Find where the given text appears and provide that cell's center as [X, Y] coordinate. 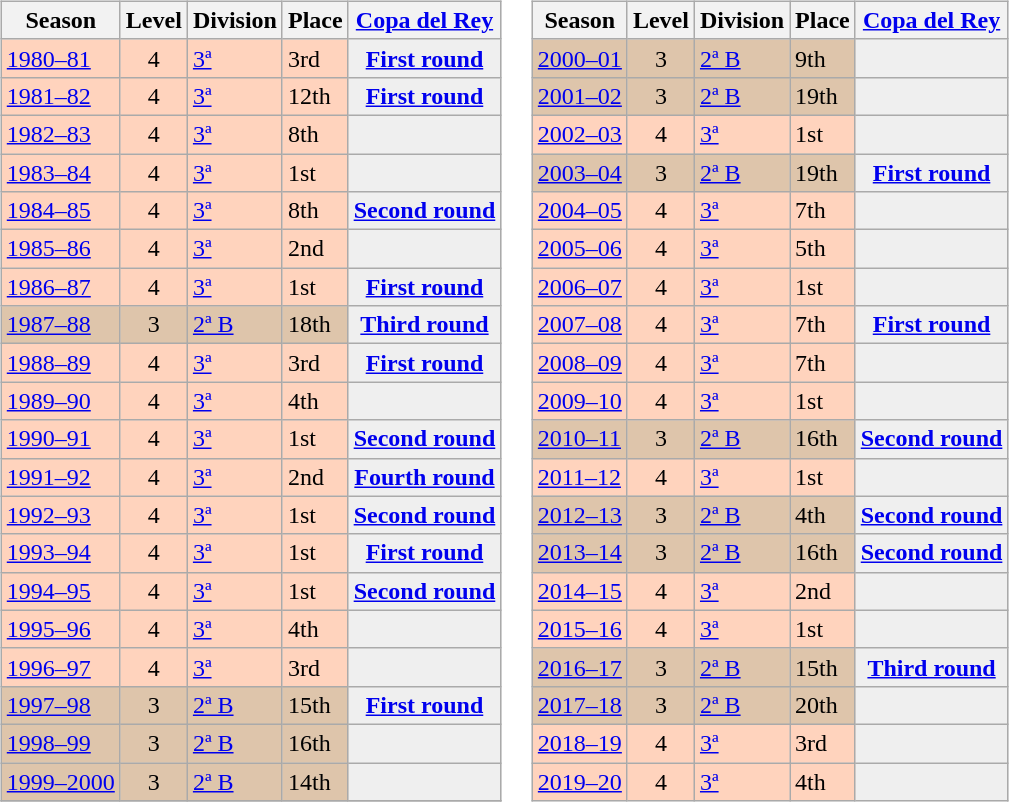
1993–94 [60, 553]
2015–16 [580, 629]
1988–89 [60, 363]
1991–92 [60, 477]
1994–95 [60, 591]
2011–12 [580, 477]
5th [823, 249]
2016–17 [580, 667]
1992–93 [60, 515]
1982–83 [60, 134]
1995–96 [60, 629]
1998–99 [60, 743]
14th [315, 781]
1996–97 [60, 667]
9th [823, 58]
2012–13 [580, 515]
2003–04 [580, 173]
2014–15 [580, 591]
1986–87 [60, 287]
1981–82 [60, 96]
2019–20 [580, 781]
20th [823, 705]
2013–14 [580, 553]
2000–01 [580, 58]
1990–91 [60, 439]
2010–11 [580, 439]
2005–06 [580, 249]
1983–84 [60, 173]
1987–88 [60, 325]
1980–81 [60, 58]
2002–03 [580, 134]
2006–07 [580, 287]
18th [315, 325]
1984–85 [60, 211]
1999–2000 [60, 781]
12th [315, 96]
1989–90 [60, 401]
1985–86 [60, 249]
2018–19 [580, 743]
2017–18 [580, 705]
Fourth round [424, 477]
2001–02 [580, 96]
2007–08 [580, 325]
2008–09 [580, 363]
2009–10 [580, 401]
2004–05 [580, 211]
1997–98 [60, 705]
